Pinpoint the cell where the given text exists, returning its [x, y] midpoint coordinate. 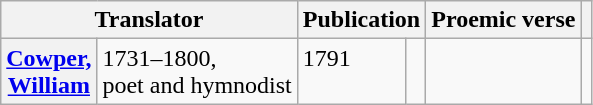
1731–1800,poet and hymnodist [197, 72]
Translator [150, 20]
Proemic verse [504, 20]
Publication [361, 20]
Cowper,William [49, 72]
1791 [351, 72]
